Locate the cell with the specified text and output its (x, y) center coordinate. 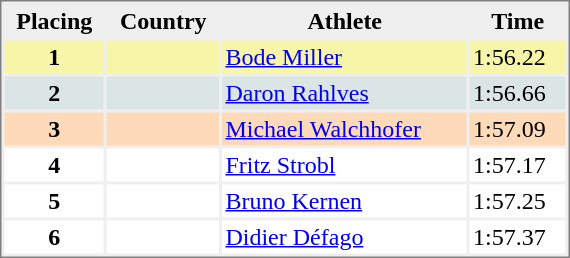
1:56.22 (518, 56)
1:56.66 (518, 92)
Daron Rahlves (344, 92)
Fritz Strobl (344, 164)
Didier Défago (344, 236)
1 (54, 56)
Michael Walchhofer (344, 128)
1:57.09 (518, 128)
5 (54, 200)
3 (54, 128)
Country (163, 20)
1:57.25 (518, 200)
6 (54, 236)
1:57.17 (518, 164)
Athlete (344, 20)
1:57.37 (518, 236)
2 (54, 92)
4 (54, 164)
Time (518, 20)
Bruno Kernen (344, 200)
Placing (54, 20)
Bode Miller (344, 56)
